From the cell containing the given text, extract its center point as (x, y) coordinate. 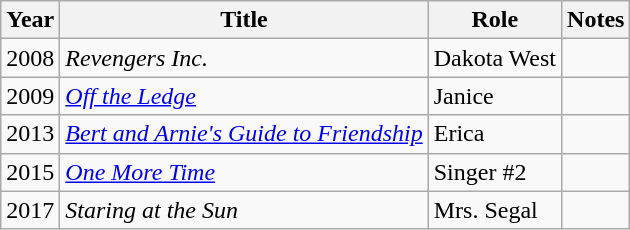
Off the Ledge (244, 96)
Mrs. Segal (494, 210)
Notes (596, 20)
2008 (30, 58)
2013 (30, 134)
Staring at the Sun (244, 210)
Singer #2 (494, 172)
Revengers Inc. (244, 58)
2009 (30, 96)
Role (494, 20)
Bert and Arnie's Guide to Friendship (244, 134)
2017 (30, 210)
Year (30, 20)
Title (244, 20)
One More Time (244, 172)
Dakota West (494, 58)
Erica (494, 134)
Janice (494, 96)
2015 (30, 172)
